Find where the given text appears and provide that cell's center as (X, Y) coordinate. 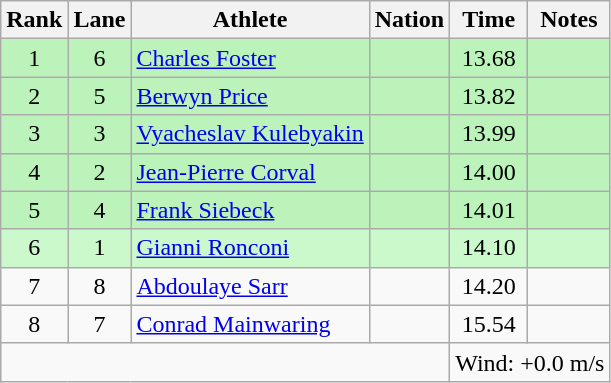
Charles Foster (250, 58)
Time (489, 20)
Abdoulaye Sarr (250, 286)
Athlete (250, 20)
Conrad Mainwaring (250, 324)
Frank Siebeck (250, 210)
14.01 (489, 210)
13.82 (489, 96)
Nation (409, 20)
Vyacheslav Kulebyakin (250, 134)
13.99 (489, 134)
Berwyn Price (250, 96)
14.20 (489, 286)
13.68 (489, 58)
Jean-Pierre Corval (250, 172)
Notes (569, 20)
14.00 (489, 172)
Wind: +0.0 m/s (530, 362)
14.10 (489, 248)
Rank (34, 20)
Gianni Ronconi (250, 248)
15.54 (489, 324)
Lane (100, 20)
